Determine the [x, y] coordinate at the center of the cell enclosing the given text.  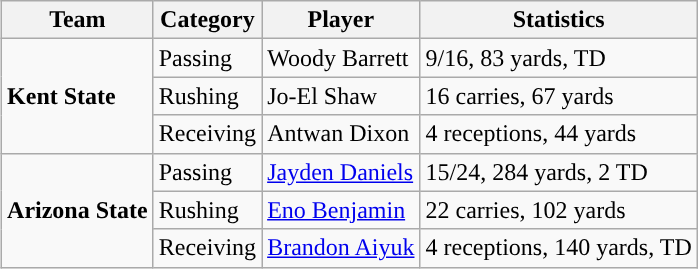
Statistics [558, 20]
Brandon Aiyuk [341, 248]
4 receptions, 44 yards [558, 134]
Woody Barrett [341, 58]
4 receptions, 140 yards, TD [558, 248]
15/24, 284 yards, 2 TD [558, 172]
Player [341, 20]
22 carries, 102 yards [558, 210]
9/16, 83 yards, TD [558, 58]
16 carries, 67 yards [558, 96]
Kent State [78, 96]
Antwan Dixon [341, 134]
Category [207, 20]
Jayden Daniels [341, 172]
Team [78, 20]
Eno Benjamin [341, 210]
Jo-El Shaw [341, 96]
Arizona State [78, 210]
